Determine the [x, y] coordinate at the center of the cell enclosing the given text.  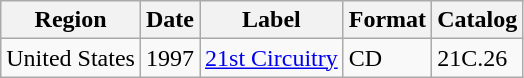
Region [71, 20]
Label [272, 20]
21C.26 [478, 58]
United States [71, 58]
CD [387, 58]
Format [387, 20]
21st Circuitry [272, 58]
Catalog [478, 20]
1997 [170, 58]
Date [170, 20]
